Extract the (X, Y) coordinate from the center of the cell holding the provided text.  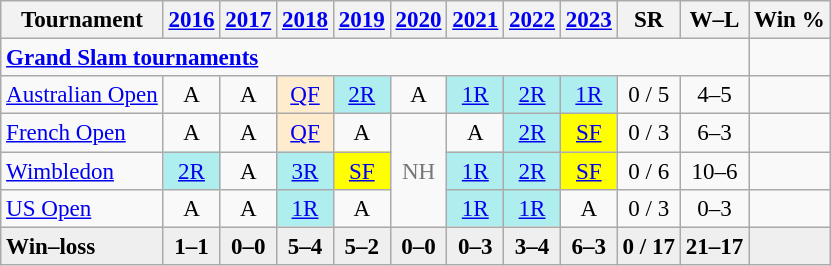
0 / 6 (648, 171)
French Open (82, 133)
1–1 (192, 246)
5–4 (306, 246)
0 / 5 (648, 95)
Win–loss (82, 246)
2019 (362, 20)
Win % (790, 20)
2017 (248, 20)
Australian Open (82, 95)
2016 (192, 20)
2023 (588, 20)
W–L (714, 20)
5–2 (362, 246)
4–5 (714, 95)
US Open (82, 209)
2022 (532, 20)
21–17 (714, 246)
Tournament (82, 20)
0 / 17 (648, 246)
2018 (306, 20)
Grand Slam tournaments (375, 58)
Wimbledon (82, 171)
3R (306, 171)
3–4 (532, 246)
SR (648, 20)
NH (418, 170)
10–6 (714, 171)
2020 (418, 20)
2021 (476, 20)
